Pinpoint the cell where the given text exists, returning its (x, y) midpoint coordinate. 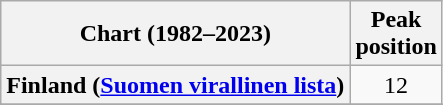
12 (396, 85)
Peakposition (396, 34)
Finland (Suomen virallinen lista) (176, 85)
Chart (1982–2023) (176, 34)
